Detect which cell encompasses the target text, then output its (X, Y) center coordinate. 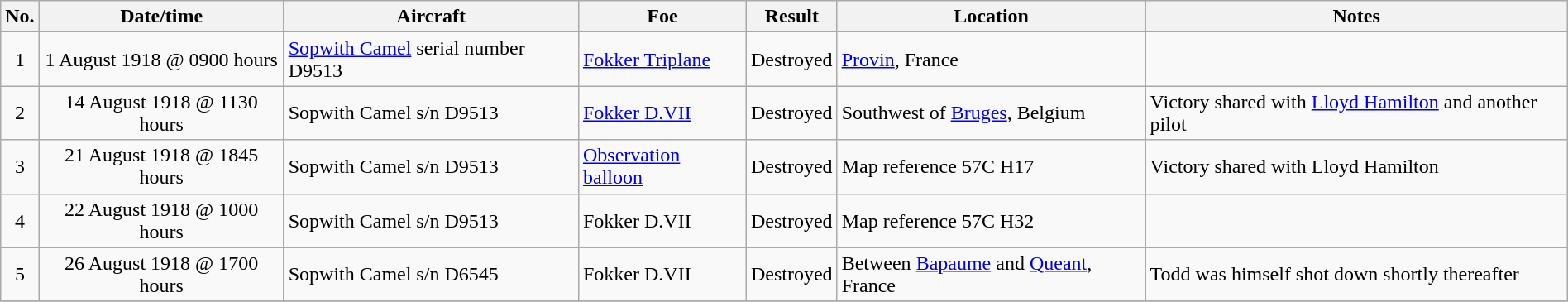
22 August 1918 @ 1000 hours (161, 220)
14 August 1918 @ 1130 hours (161, 113)
Victory shared with Lloyd Hamilton and another pilot (1356, 113)
Victory shared with Lloyd Hamilton (1356, 167)
Sopwith Camel serial number D9513 (431, 60)
No. (20, 17)
Foe (662, 17)
4 (20, 220)
Map reference 57C H32 (991, 220)
3 (20, 167)
21 August 1918 @ 1845 hours (161, 167)
Observation balloon (662, 167)
2 (20, 113)
Map reference 57C H17 (991, 167)
Between Bapaume and Queant, France (991, 275)
1 (20, 60)
Date/time (161, 17)
Aircraft (431, 17)
Result (791, 17)
Location (991, 17)
5 (20, 275)
Fokker Triplane (662, 60)
Sopwith Camel s/n D6545 (431, 275)
Notes (1356, 17)
1 August 1918 @ 0900 hours (161, 60)
Todd was himself shot down shortly thereafter (1356, 275)
Southwest of Bruges, Belgium (991, 113)
26 August 1918 @ 1700 hours (161, 275)
Provin, France (991, 60)
